Return (x, y) of the center of cell containing provided text 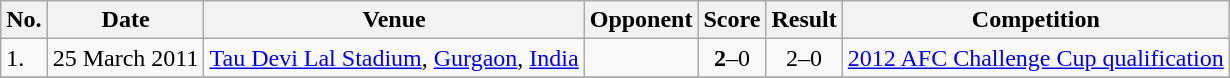
No. (24, 20)
1. (24, 58)
Tau Devi Lal Stadium, Gurgaon, India (394, 58)
Venue (394, 20)
25 March 2011 (126, 58)
Competition (1036, 20)
Result (804, 20)
Opponent (641, 20)
Date (126, 20)
2012 AFC Challenge Cup qualification (1036, 58)
Score (732, 20)
